Return the (X, Y) coordinate for the center point of the cell that contains the specified text.  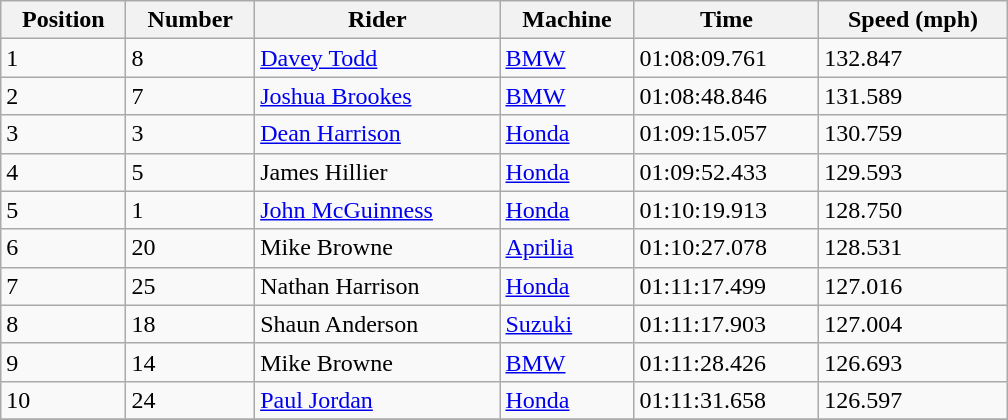
20 (190, 248)
Speed (mph) (913, 20)
4 (64, 172)
128.750 (913, 210)
24 (190, 400)
132.847 (913, 58)
Aprilia (567, 248)
Number (190, 20)
14 (190, 362)
10 (64, 400)
01:09:52.433 (726, 172)
01:11:31.658 (726, 400)
01:11:28.426 (726, 362)
01:11:17.903 (726, 324)
01:10:27.078 (726, 248)
Rider (378, 20)
James Hillier (378, 172)
2 (64, 96)
127.004 (913, 324)
Nathan Harrison (378, 286)
25 (190, 286)
131.589 (913, 96)
Time (726, 20)
Position (64, 20)
126.693 (913, 362)
128.531 (913, 248)
6 (64, 248)
01:08:48.846 (726, 96)
130.759 (913, 134)
Machine (567, 20)
01:08:09.761 (726, 58)
John McGuinness (378, 210)
01:09:15.057 (726, 134)
129.593 (913, 172)
9 (64, 362)
Joshua Brookes (378, 96)
Davey Todd (378, 58)
126.597 (913, 400)
127.016 (913, 286)
Paul Jordan (378, 400)
18 (190, 324)
01:10:19.913 (726, 210)
Suzuki (567, 324)
01:11:17.499 (726, 286)
Shaun Anderson (378, 324)
Dean Harrison (378, 134)
